Output the (x, y) coordinate of the center of the cell containing the given text.  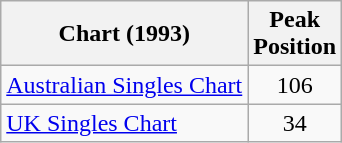
34 (295, 123)
Chart (1993) (124, 34)
Australian Singles Chart (124, 85)
PeakPosition (295, 34)
106 (295, 85)
UK Singles Chart (124, 123)
